Detect which cell encompasses the target text, then output its (x, y) center coordinate. 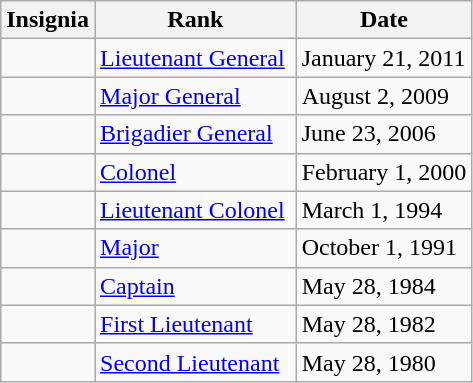
March 1, 1994 (384, 210)
October 1, 1991 (384, 248)
Date (384, 20)
Second Lieutenant (196, 362)
May 28, 1980 (384, 362)
June 23, 2006 (384, 134)
Insignia (48, 20)
Brigadier General (196, 134)
May 28, 1982 (384, 324)
Colonel (196, 172)
August 2, 2009 (384, 96)
May 28, 1984 (384, 286)
Captain (196, 286)
Lieutenant General (196, 58)
Major (196, 248)
First Lieutenant (196, 324)
January 21, 2011 (384, 58)
Lieutenant Colonel (196, 210)
Major General (196, 96)
Rank (196, 20)
February 1, 2000 (384, 172)
